Pinpoint the cell where the given text exists, returning its [x, y] midpoint coordinate. 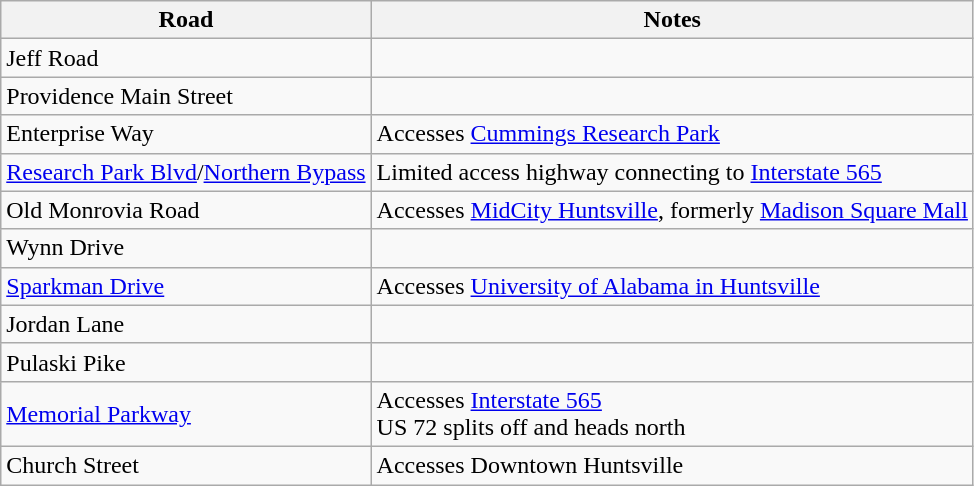
Pulaski Pike [186, 362]
Research Park Blvd/Northern Bypass [186, 172]
Wynn Drive [186, 248]
Memorial Parkway [186, 414]
Road [186, 20]
Old Monrovia Road [186, 210]
Accesses Cummings Research Park [672, 134]
Jeff Road [186, 58]
Accesses Downtown Huntsville [672, 465]
Accesses MidCity Huntsville, formerly Madison Square Mall [672, 210]
Notes [672, 20]
Accesses Interstate 565US 72 splits off and heads north [672, 414]
Church Street [186, 465]
Sparkman Drive [186, 286]
Providence Main Street [186, 96]
Limited access highway connecting to Interstate 565 [672, 172]
Jordan Lane [186, 324]
Accesses University of Alabama in Huntsville [672, 286]
Enterprise Way [186, 134]
